From the cell containing the given text, extract its center point as [x, y] coordinate. 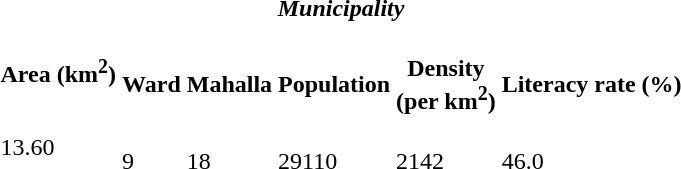
Density(per km2) [446, 71]
Ward [152, 71]
Population [334, 71]
Mahalla [229, 71]
